From the cell containing the given text, extract its center point as (X, Y) coordinate. 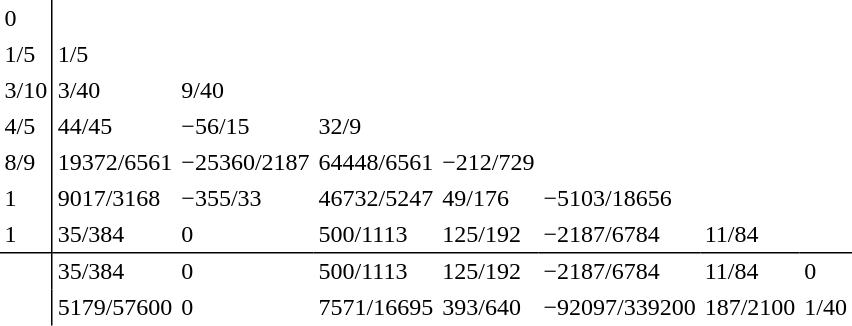
19372/6561 (115, 162)
3/40 (115, 90)
9/40 (246, 90)
44/45 (115, 126)
3/10 (26, 90)
9017/3168 (115, 198)
5179/57600 (115, 308)
−5103/18656 (620, 198)
−355/33 (246, 198)
32/9 (376, 126)
64448/6561 (376, 162)
4/5 (26, 126)
−25360/2187 (246, 162)
46732/5247 (376, 198)
1/40 (826, 308)
7571/16695 (376, 308)
−92097/339200 (620, 308)
−56/15 (246, 126)
−212/729 (488, 162)
8/9 (26, 162)
187/2100 (750, 308)
393/640 (488, 308)
49/176 (488, 198)
